Search for the cell housing the specified text and yield its [x, y] center coordinate. 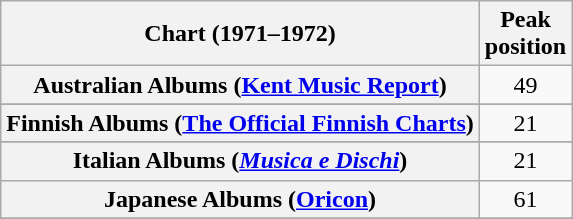
Finnish Albums (The Official Finnish Charts) [240, 123]
Italian Albums (Musica e Dischi) [240, 161]
Japanese Albums (Oricon) [240, 199]
Peakposition [525, 34]
Chart (1971–1972) [240, 34]
61 [525, 199]
49 [525, 85]
Australian Albums (Kent Music Report) [240, 85]
